Detect which cell encompasses the target text, then output its [x, y] center coordinate. 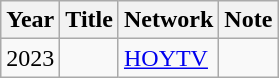
Note [248, 20]
HOYTV [168, 58]
Title [90, 20]
2023 [30, 58]
Network [168, 20]
Year [30, 20]
